Find where the given text appears and provide that cell's center as (x, y) coordinate. 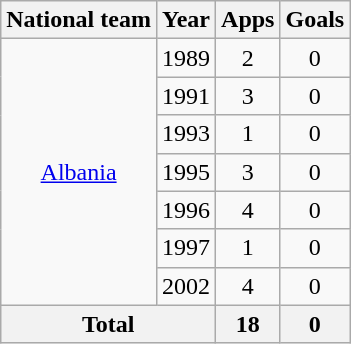
2 (248, 58)
Apps (248, 20)
Albania (79, 172)
National team (79, 20)
Total (108, 324)
1993 (186, 134)
1991 (186, 96)
1996 (186, 210)
Year (186, 20)
18 (248, 324)
2002 (186, 286)
1995 (186, 172)
1997 (186, 248)
Goals (315, 20)
1989 (186, 58)
